Return [x, y] of the center of cell containing provided text 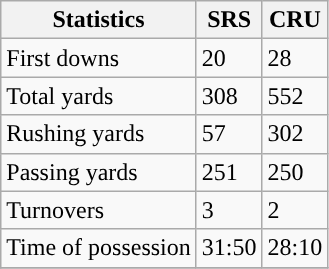
31:50 [229, 248]
Turnovers [99, 210]
20 [229, 58]
251 [229, 172]
3 [229, 210]
2 [295, 210]
28:10 [295, 248]
250 [295, 172]
SRS [229, 20]
CRU [295, 20]
Total yards [99, 96]
57 [229, 134]
First downs [99, 58]
302 [295, 134]
308 [229, 96]
Time of possession [99, 248]
28 [295, 58]
Passing yards [99, 172]
Statistics [99, 20]
Rushing yards [99, 134]
552 [295, 96]
